Output the (X, Y) coordinate of the center of the cell containing the given text.  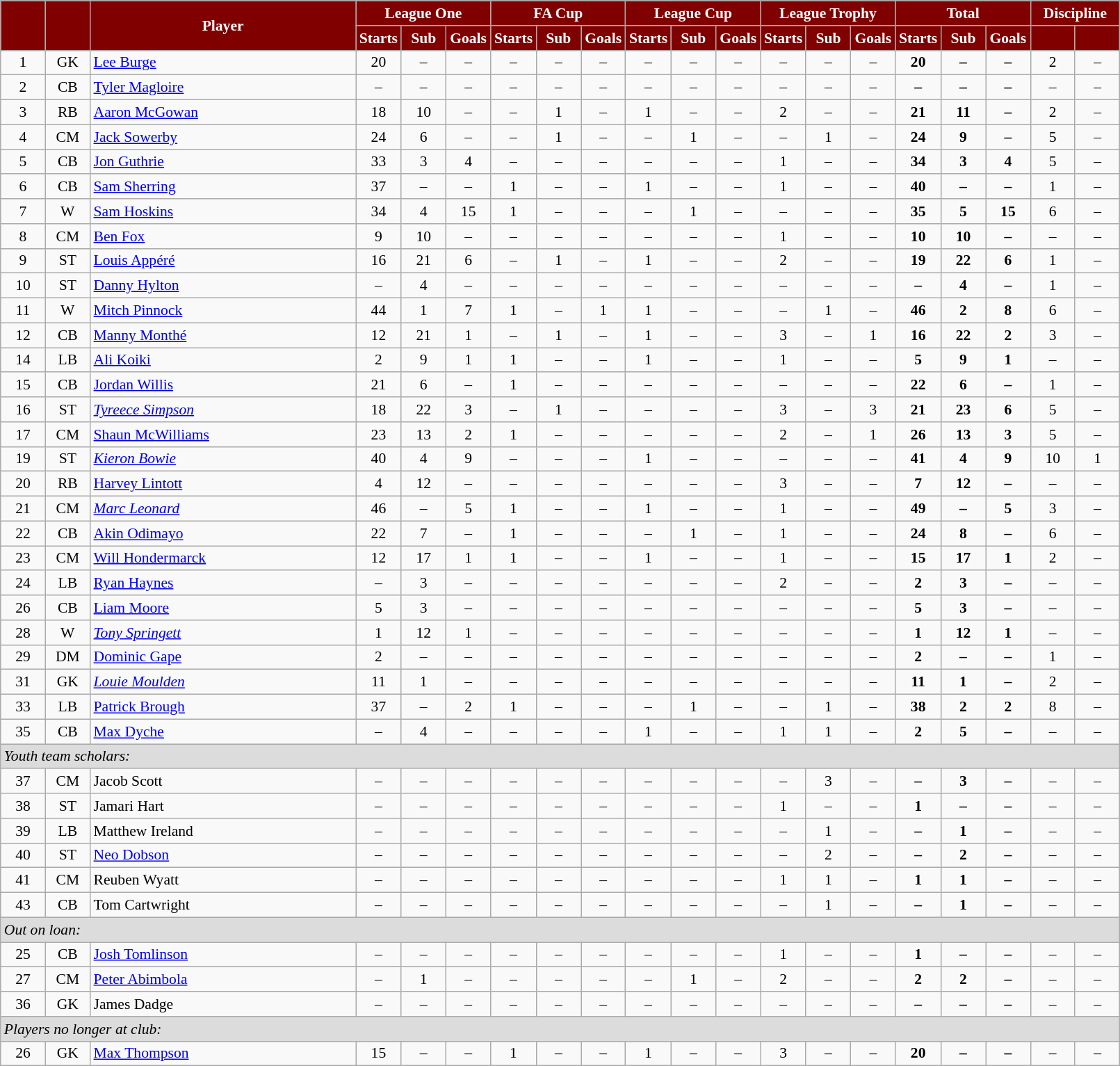
Liam Moore (223, 608)
Youth team scholars: (560, 757)
Total (963, 13)
Player (223, 25)
League Cup (693, 13)
Reuben Wyatt (223, 880)
FA Cup (558, 13)
Tony Springett (223, 633)
Harvey Lintott (223, 484)
Jamari Hart (223, 806)
League Trophy (828, 13)
Josh Tomlinson (223, 955)
Players no longer at club: (560, 1029)
Max Thompson (223, 1053)
Mitch Pinnock (223, 311)
31 (23, 682)
44 (378, 311)
Ben Fox (223, 236)
Tom Cartwright (223, 905)
49 (918, 509)
Manny Monthé (223, 335)
43 (23, 905)
Sam Sherring (223, 187)
Lee Burge (223, 63)
DM (67, 657)
Jon Guthrie (223, 162)
Louie Moulden (223, 682)
Out on loan: (560, 930)
36 (23, 1004)
39 (23, 831)
Akin Odimayo (223, 533)
Jack Sowerby (223, 137)
Jacob Scott (223, 782)
Neo Dobson (223, 855)
25 (23, 955)
Will Hondermarck (223, 558)
Sam Hoskins (223, 211)
Shaun McWilliams (223, 435)
Jordan Willis (223, 385)
28 (23, 633)
Discipline (1075, 13)
Matthew Ireland (223, 831)
Dominic Gape (223, 657)
29 (23, 657)
Ryan Haynes (223, 583)
Marc Leonard (223, 509)
27 (23, 980)
Kieron Bowie (223, 459)
Tyler Magloire (223, 88)
Aaron McGowan (223, 113)
Danny Hylton (223, 286)
14 (23, 360)
Max Dyche (223, 732)
League One (423, 13)
Peter Abimbola (223, 980)
Ali Koiki (223, 360)
Tyreece Simpson (223, 410)
Patrick Brough (223, 707)
Louis Appéré (223, 261)
James Dadge (223, 1004)
